Return the [x, y] coordinate for the center point of the cell that contains the specified text.  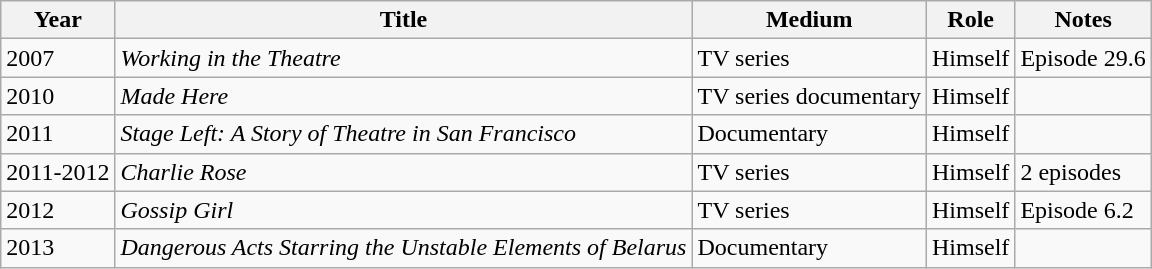
Year [58, 20]
2007 [58, 58]
Episode 6.2 [1083, 210]
Gossip Girl [404, 210]
Title [404, 20]
Medium [810, 20]
2011-2012 [58, 172]
Role [971, 20]
Charlie Rose [404, 172]
TV series documentary [810, 96]
2013 [58, 248]
Made Here [404, 96]
Working in the Theatre [404, 58]
2011 [58, 134]
Stage Left: A Story of Theatre in San Francisco [404, 134]
Dangerous Acts Starring the Unstable Elements of Belarus [404, 248]
2012 [58, 210]
2010 [58, 96]
Notes [1083, 20]
Episode 29.6 [1083, 58]
2 episodes [1083, 172]
